Locate the cell with the specified text and output its (x, y) center coordinate. 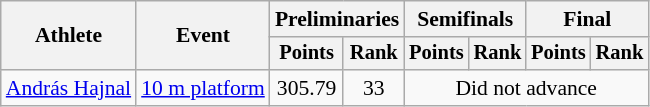
Final (587, 19)
Did not advance (526, 88)
Semifinals (465, 19)
Preliminaries (337, 19)
10 m platform (203, 88)
Athlete (68, 36)
33 (374, 88)
András Hajnal (68, 88)
Event (203, 36)
305.79 (307, 88)
